Extract the (X, Y) coordinate from the center of the cell holding the provided text.  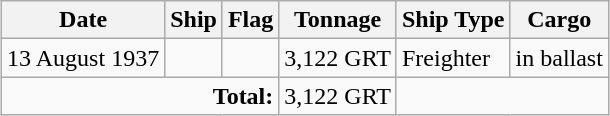
Tonnage (338, 20)
13 August 1937 (84, 58)
Cargo (559, 20)
Flag (250, 20)
Ship (194, 20)
Total: (140, 96)
Date (84, 20)
Freighter (453, 58)
Ship Type (453, 20)
in ballast (559, 58)
